Determine the [x, y] coordinate at the center of the cell enclosing the given text.  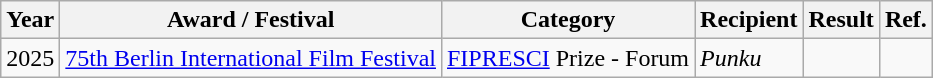
Recipient [749, 20]
Ref. [906, 20]
Year [30, 20]
Category [568, 20]
75th Berlin International Film Festival [251, 58]
FIPRESCI Prize - Forum [568, 58]
Punku [749, 58]
2025 [30, 58]
Result [841, 20]
Award / Festival [251, 20]
